Output the (x, y) coordinate of the center of the cell containing the given text.  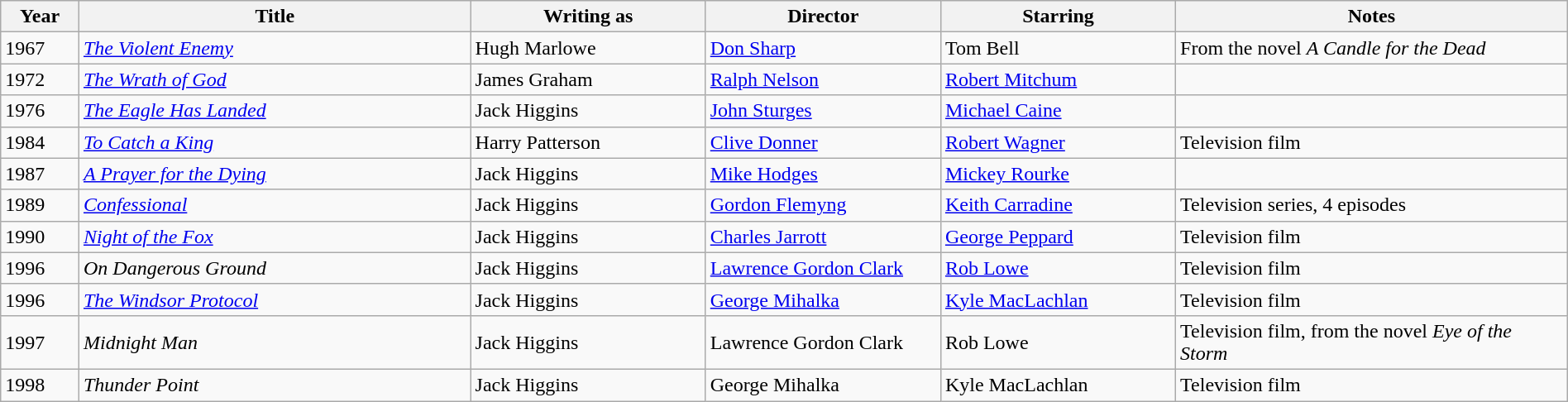
Hugh Marlowe (588, 48)
1997 (40, 342)
Clive Donner (823, 142)
Director (823, 17)
To Catch a King (275, 142)
Gordon Flemyng (823, 205)
Title (275, 17)
Ralph Nelson (823, 79)
1989 (40, 205)
Year (40, 17)
Television film, from the novel Eye of the Storm (1372, 342)
Mike Hodges (823, 174)
Harry Patterson (588, 142)
The Windsor Protocol (275, 299)
1967 (40, 48)
John Sturges (823, 111)
1976 (40, 111)
Robert Wagner (1058, 142)
George Peppard (1058, 237)
1998 (40, 385)
Keith Carradine (1058, 205)
1984 (40, 142)
On Dangerous Ground (275, 268)
A Prayer for the Dying (275, 174)
Starring (1058, 17)
Robert Mitchum (1058, 79)
Confessional (275, 205)
Television series, 4 episodes (1372, 205)
The Wrath of God (275, 79)
James Graham (588, 79)
Writing as (588, 17)
Tom Bell (1058, 48)
Midnight Man (275, 342)
1990 (40, 237)
Michael Caine (1058, 111)
Thunder Point (275, 385)
Night of the Fox (275, 237)
Mickey Rourke (1058, 174)
Charles Jarrott (823, 237)
From the novel A Candle for the Dead (1372, 48)
1987 (40, 174)
The Violent Enemy (275, 48)
Don Sharp (823, 48)
The Eagle Has Landed (275, 111)
Notes (1372, 17)
1972 (40, 79)
